Capture the cell that displays the provided text and extract its (X, Y) central coordinate. 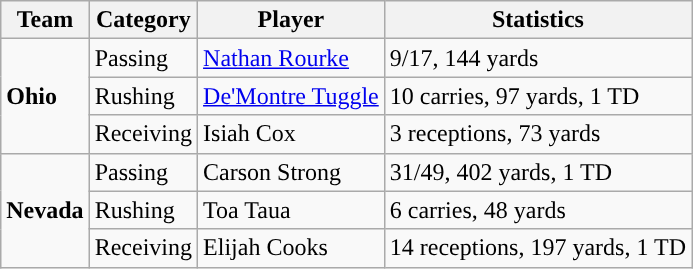
3 receptions, 73 yards (538, 134)
Ohio (45, 96)
14 receptions, 197 yards, 1 TD (538, 248)
Toa Taua (292, 210)
6 carries, 48 yards (538, 210)
Elijah Cooks (292, 248)
Statistics (538, 20)
31/49, 402 yards, 1 TD (538, 172)
Player (292, 20)
Category (143, 20)
Nevada (45, 210)
Isiah Cox (292, 134)
Nathan Rourke (292, 58)
De'Montre Tuggle (292, 96)
9/17, 144 yards (538, 58)
10 carries, 97 yards, 1 TD (538, 96)
Carson Strong (292, 172)
Team (45, 20)
